From the cell containing the given text, extract its center point as [x, y] coordinate. 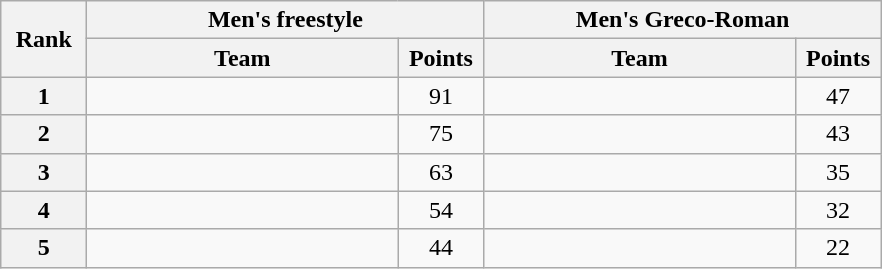
47 [838, 96]
2 [44, 134]
Men's freestyle [286, 20]
43 [838, 134]
Rank [44, 39]
44 [441, 248]
1 [44, 96]
4 [44, 210]
75 [441, 134]
22 [838, 248]
Men's Greco-Roman [682, 20]
63 [441, 172]
91 [441, 96]
35 [838, 172]
32 [838, 210]
5 [44, 248]
54 [441, 210]
3 [44, 172]
